Return [X, Y] of the center of cell containing provided text 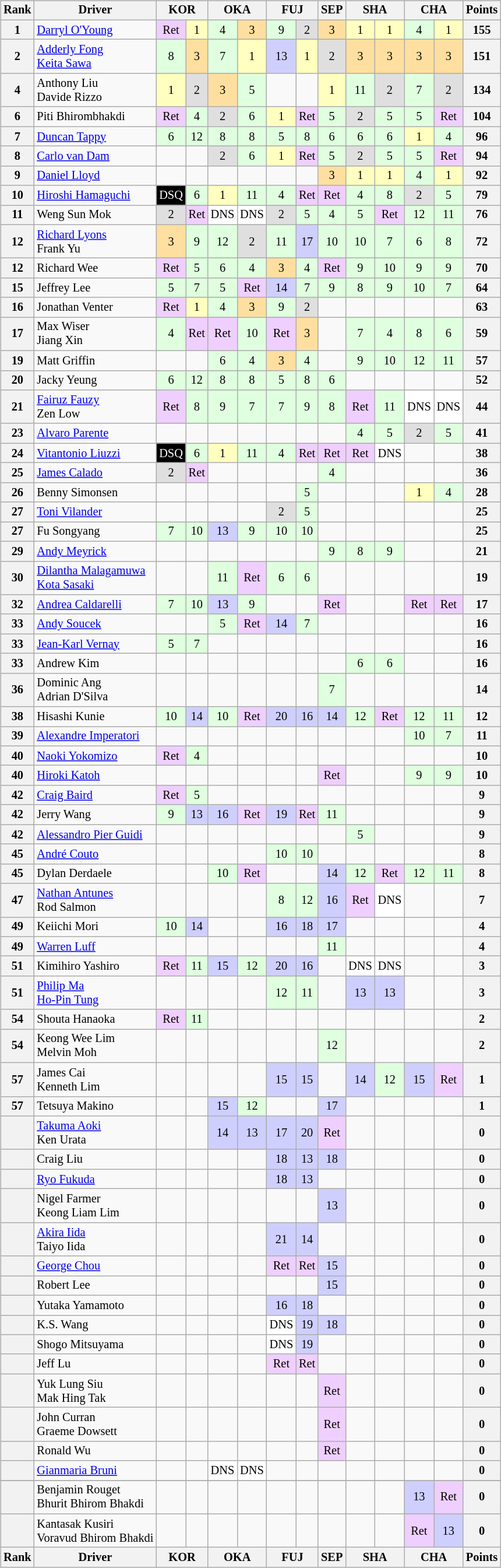
George Chou [96, 1266]
Yuk Lung Siu Mak Hing Tak [96, 1391]
Weng Sun Mok [96, 215]
Craig Liu [96, 1159]
70 [482, 268]
32 [17, 605]
Fairuz Fauzy Zen Low [96, 407]
155 [482, 30]
28 [482, 492]
96 [482, 136]
Alexandre Imperatori [96, 736]
Yutaka Yamamoto [96, 1305]
Kantasak Kusiri Voravud Bhirom Bhakdi [96, 1531]
James Calado [96, 473]
Jerry Wang [96, 815]
Matt Griffin [96, 360]
Daniel Lloyd [96, 176]
Andrew Kim [96, 664]
Anthony Liu Davide Rizzo [96, 90]
Shogo Mitsuyama [96, 1345]
Dominic Ang Adrian D'Silva [96, 690]
Hisashi Kunie [96, 717]
Akira Iida Taiyo Iida [96, 1239]
Naoki Yokomizo [96, 756]
104 [482, 117]
Andy Meyrick [96, 551]
Vitantonio Liuzzi [96, 453]
151 [482, 57]
Dylan Derdaele [96, 874]
Ronald Wu [96, 1451]
Takuma Aoki Ken Urata [96, 1133]
76 [482, 215]
Alessandro Pier Guidi [96, 834]
Andrea Caldarelli [96, 605]
Warren Luff [96, 946]
Darryl O'Young [96, 30]
Max Wiser Jiang Xin [96, 334]
Keiichi Mori [96, 927]
Andy Soucek [96, 624]
Dilantha Malagamuwa Kota Sasaki [96, 578]
Ryo Fukuda [96, 1179]
59 [482, 334]
23 [17, 433]
John Curran Graeme Dowsett [96, 1425]
Piti Bhirombhakdi [96, 117]
Jean-Karl Vernay [96, 644]
39 [17, 736]
Craig Baird [96, 795]
Keong Wee Lim Melvin Moh [96, 1046]
94 [482, 156]
Carlo van Dam [96, 156]
Fu Songyang [96, 532]
30 [17, 578]
63 [482, 307]
79 [482, 195]
K.S. Wang [96, 1325]
Tetsuya Makino [96, 1106]
92 [482, 176]
Jonathan Venter [96, 307]
Benny Simonsen [96, 492]
Robert Lee [96, 1286]
Benjamin Rouget Bhurit Bhirom Bhakdi [96, 1497]
Richard Wee [96, 268]
Jacky Yeung [96, 380]
24 [17, 453]
Jeff Lu [96, 1364]
Hiroki Katoh [96, 776]
Richard Lyons Frank Yu [96, 241]
47 [17, 900]
Hiroshi Hamaguchi [96, 195]
44 [482, 407]
134 [482, 90]
Jeffrey Lee [96, 288]
André Couto [96, 854]
41 [482, 433]
Kimihiro Yashiro [96, 966]
52 [482, 380]
Toni Vilander [96, 512]
64 [482, 288]
James Cai Kenneth Lim [96, 1079]
Nathan Antunes Rod Salmon [96, 900]
Adderly Fong Keita Sawa [96, 57]
Duncan Tappy [96, 136]
29 [17, 551]
Gianmaria Bruni [96, 1471]
26 [17, 492]
Philip Ma Ho-Pin Tung [96, 993]
72 [482, 241]
Shouta Hanaoka [96, 1019]
Alvaro Parente [96, 433]
Nigel Farmer Keong Liam Lim [96, 1206]
